Return (X, Y) of the center of cell containing provided text 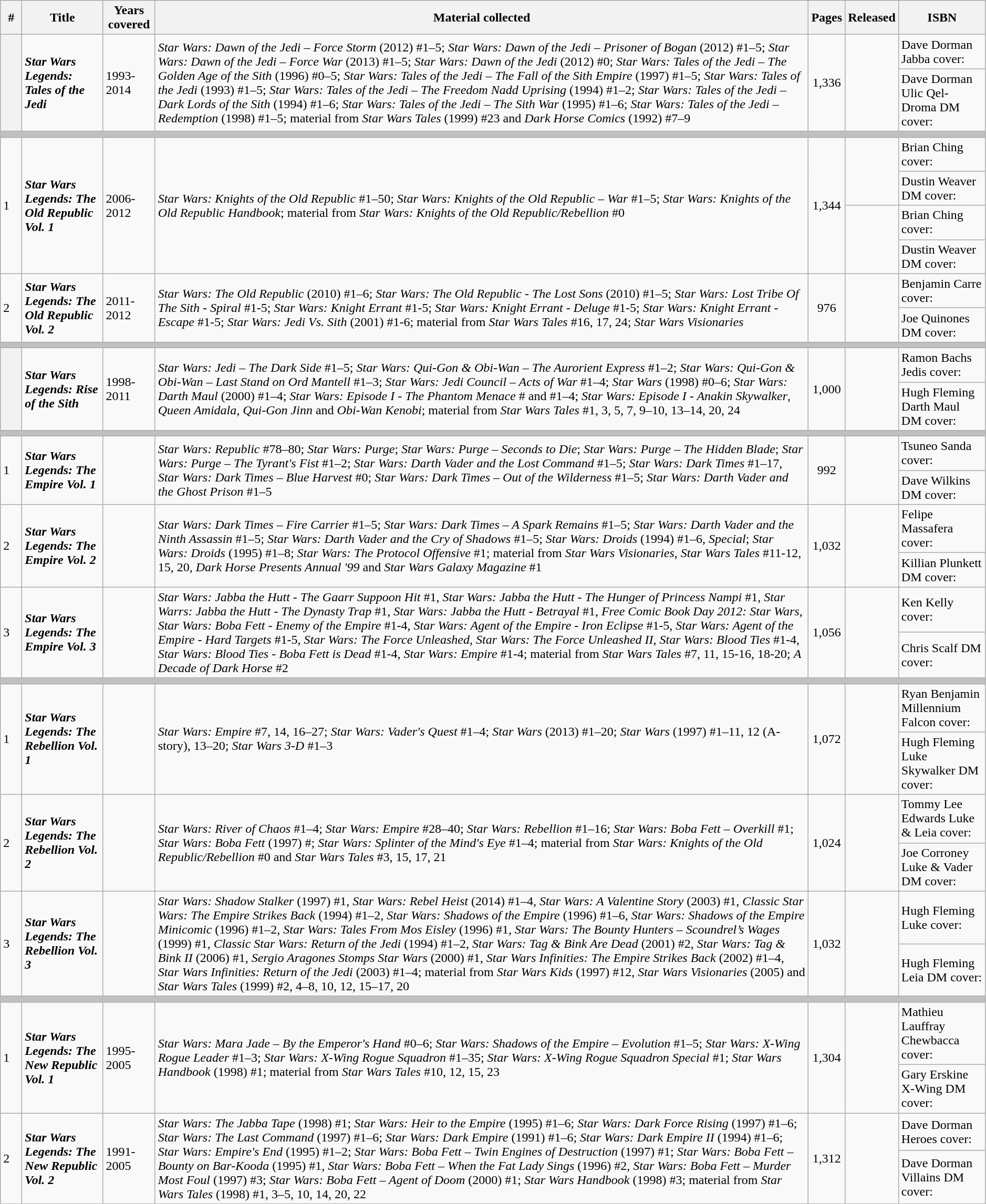
# (12, 18)
Star Wars Legends: Tales of the Jedi (63, 83)
ISBN (942, 18)
Star Wars Legends: The Rebellion Vol. 1 (63, 739)
2006-2012 (129, 205)
Chris Scalf DM cover: (942, 655)
976 (827, 308)
Dave Dorman Villains DM cover: (942, 1177)
Killian Plunkett DM cover: (942, 570)
Ken Kelly cover: (942, 610)
1991-2005 (129, 1158)
Tsuneo Sanda cover: (942, 454)
Tommy Lee Edwards Luke & Leia cover: (942, 819)
1,336 (827, 83)
Ramon Bachs Jedis cover: (942, 364)
Star Wars Legends: The Rebellion Vol. 3 (63, 944)
Mathieu Lauffray Chewbacca cover: (942, 1033)
Joe Quinones DM cover: (942, 324)
1,000 (827, 389)
Star Wars Legends: The New Republic Vol. 2 (63, 1158)
Star Wars Legends: The Old Republic Vol. 1 (63, 205)
1998-2011 (129, 389)
1,312 (827, 1158)
Dave Dorman Jabba cover: (942, 51)
1,056 (827, 632)
Gary Erskine X-Wing DM cover: (942, 1088)
Hugh Fleming Leia DM cover: (942, 970)
Star Wars Legends: Rise of the Sith (63, 389)
Years covered (129, 18)
Released (872, 18)
Star Wars Legends: The Rebellion Vol. 2 (63, 843)
992 (827, 470)
Title (63, 18)
Hugh Fleming Luke Skywalker DM cover: (942, 763)
Joe Corroney Luke & Vader DM cover: (942, 867)
Ryan Benjamin Millennium Falcon cover: (942, 708)
1993-2014 (129, 83)
1,304 (827, 1058)
Pages (827, 18)
Hugh Fleming Darth Maul DM cover: (942, 406)
1,024 (827, 843)
Star Wars Legends: The Empire Vol. 1 (63, 470)
Dave Dorman Heroes cover: (942, 1132)
1,072 (827, 739)
Material collected (482, 18)
Star Wars Legends: The Empire Vol. 2 (63, 546)
1995-2005 (129, 1058)
Felipe Massafera cover: (942, 529)
1,344 (827, 205)
Star Wars Legends: The New Republic Vol. 1 (63, 1058)
Dave Dorman Ulic Qel-Droma DM cover: (942, 100)
2011-2012 (129, 308)
Star Wars Legends: The Empire Vol. 3 (63, 632)
Benjamin Carre cover: (942, 291)
Star Wars Legends: The Old Republic Vol. 2 (63, 308)
Dave Wilkins DM cover: (942, 487)
Hugh Fleming Luke cover: (942, 917)
